Extract the [x, y] coordinate from the center of the cell holding the provided text.  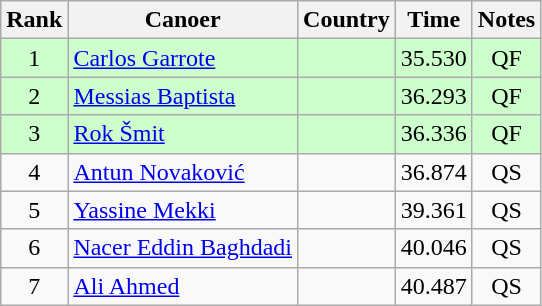
Messias Baptista [183, 96]
Antun Novaković [183, 172]
35.530 [434, 58]
4 [34, 172]
Notes [506, 20]
Time [434, 20]
Rank [34, 20]
Rok Šmit [183, 134]
36.336 [434, 134]
5 [34, 210]
36.874 [434, 172]
3 [34, 134]
Ali Ahmed [183, 286]
Country [347, 20]
40.046 [434, 248]
40.487 [434, 286]
36.293 [434, 96]
7 [34, 286]
Carlos Garrote [183, 58]
Nacer Eddin Baghdadi [183, 248]
6 [34, 248]
1 [34, 58]
Yassine Mekki [183, 210]
Canoer [183, 20]
39.361 [434, 210]
2 [34, 96]
